Identify which cell holds the provided text, then report its (x, y) central coordinate. 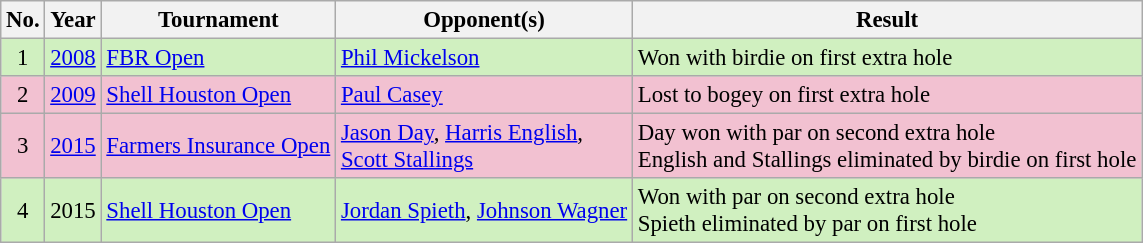
Jason Day, Harris English, Scott Stallings (484, 146)
Phil Mickelson (484, 58)
Opponent(s) (484, 20)
4 (23, 210)
Paul Casey (484, 95)
3 (23, 146)
1 (23, 58)
Result (886, 20)
Won with par on second extra holeSpieth eliminated by par on first hole (886, 210)
FBR Open (218, 58)
No. (23, 20)
2009 (73, 95)
Year (73, 20)
Day won with par on second extra holeEnglish and Stallings eliminated by birdie on first hole (886, 146)
2 (23, 95)
Won with birdie on first extra hole (886, 58)
Jordan Spieth, Johnson Wagner (484, 210)
2008 (73, 58)
Farmers Insurance Open (218, 146)
Tournament (218, 20)
Lost to bogey on first extra hole (886, 95)
